Search for the cell housing the specified text and yield its [X, Y] center coordinate. 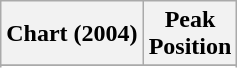
Chart (2004) [72, 34]
PeakPosition [190, 34]
